Detect which cell encompasses the target text, then output its (X, Y) center coordinate. 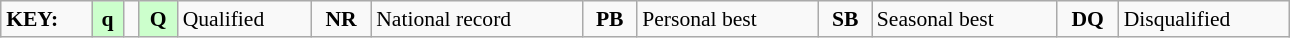
Q (158, 19)
Seasonal best (964, 19)
q (108, 19)
PB (610, 19)
NR (341, 19)
Disqualified (1204, 19)
National record (476, 19)
DQ (1088, 19)
Personal best (728, 19)
SB (846, 19)
Qualified (244, 19)
KEY: (46, 19)
